Detect which cell encompasses the target text, then output its [X, Y] center coordinate. 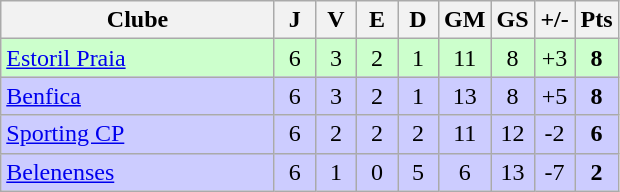
Pts [596, 20]
0 [376, 172]
Sporting CP [138, 134]
D [418, 20]
Estoril Praia [138, 58]
Belenenses [138, 172]
Clube [138, 20]
V [336, 20]
-7 [554, 172]
+/- [554, 20]
12 [512, 134]
-2 [554, 134]
GM [465, 20]
E [376, 20]
+3 [554, 58]
Benfica [138, 96]
5 [418, 172]
+5 [554, 96]
GS [512, 20]
J [294, 20]
